Locate the cell with the specified text and output its (X, Y) center coordinate. 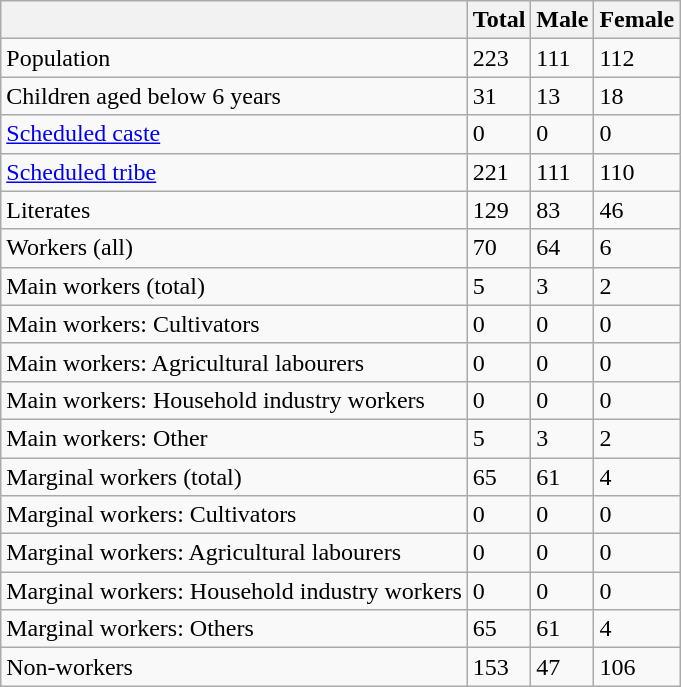
Female (637, 20)
Main workers: Other (234, 438)
Population (234, 58)
221 (499, 172)
Literates (234, 210)
18 (637, 96)
153 (499, 667)
Non-workers (234, 667)
6 (637, 248)
112 (637, 58)
Children aged below 6 years (234, 96)
Main workers: Cultivators (234, 324)
Marginal workers: Others (234, 629)
Marginal workers: Household industry workers (234, 591)
Main workers: Agricultural labourers (234, 362)
13 (562, 96)
83 (562, 210)
Male (562, 20)
46 (637, 210)
Scheduled tribe (234, 172)
47 (562, 667)
223 (499, 58)
70 (499, 248)
110 (637, 172)
Main workers (total) (234, 286)
Workers (all) (234, 248)
106 (637, 667)
Marginal workers (total) (234, 477)
Marginal workers: Agricultural labourers (234, 553)
Scheduled caste (234, 134)
Main workers: Household industry workers (234, 400)
31 (499, 96)
Marginal workers: Cultivators (234, 515)
Total (499, 20)
129 (499, 210)
64 (562, 248)
